Locate the cell with the specified text and output its [X, Y] center coordinate. 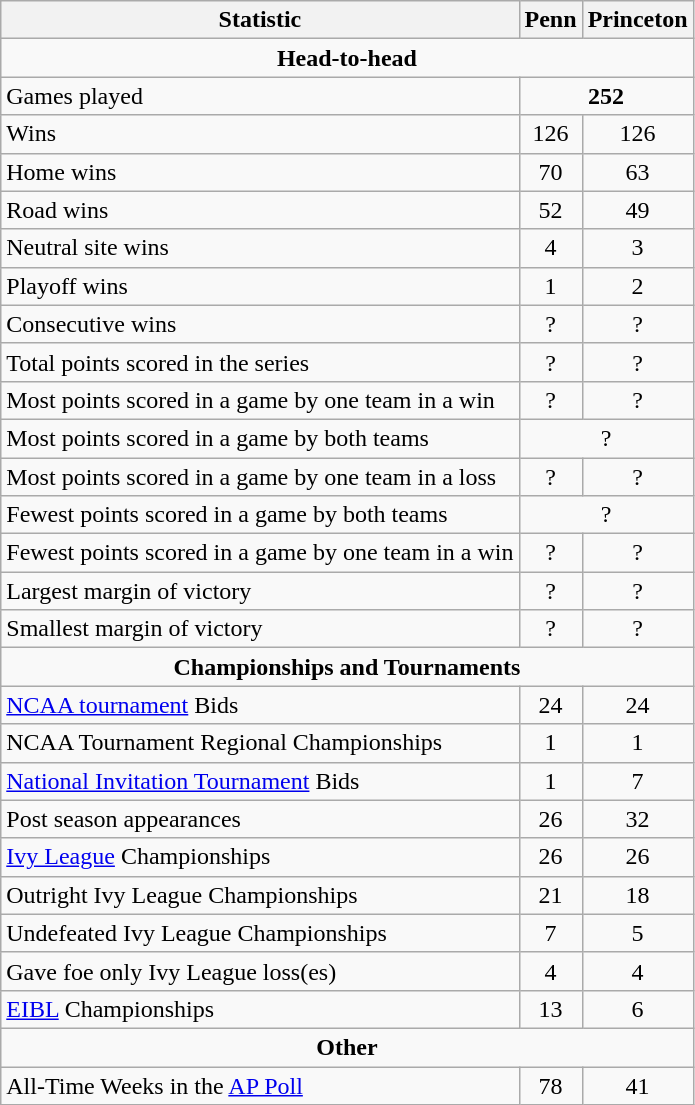
Outright Ivy League Championships [260, 895]
Statistic [260, 20]
Road wins [260, 210]
32 [638, 819]
13 [550, 1009]
78 [550, 1085]
NCAA Tournament Regional Championships [260, 743]
Largest margin of victory [260, 591]
41 [638, 1085]
252 [606, 96]
18 [638, 895]
63 [638, 172]
Penn [550, 20]
Princeton [638, 20]
Most points scored in a game by one team in a loss [260, 477]
Most points scored in a game by both teams [260, 438]
Games played [260, 96]
Consecutive wins [260, 324]
49 [638, 210]
2 [638, 286]
6 [638, 1009]
Gave foe only Ivy League loss(es) [260, 971]
Head-to-head [347, 58]
52 [550, 210]
3 [638, 248]
Fewest points scored in a game by one team in a win [260, 553]
Fewest points scored in a game by both teams [260, 515]
5 [638, 933]
Neutral site wins [260, 248]
21 [550, 895]
Undefeated Ivy League Championships [260, 933]
Playoff wins [260, 286]
Most points scored in a game by one team in a win [260, 400]
70 [550, 172]
Wins [260, 134]
Post season appearances [260, 819]
EIBL Championships [260, 1009]
All-Time Weeks in the AP Poll [260, 1085]
NCAA tournament Bids [260, 705]
Championships and Tournaments [347, 667]
Smallest margin of victory [260, 629]
Other [347, 1047]
National Invitation Tournament Bids [260, 781]
Total points scored in the series [260, 362]
Ivy League Championships [260, 857]
Home wins [260, 172]
